Search for the cell housing the specified text and yield its (X, Y) center coordinate. 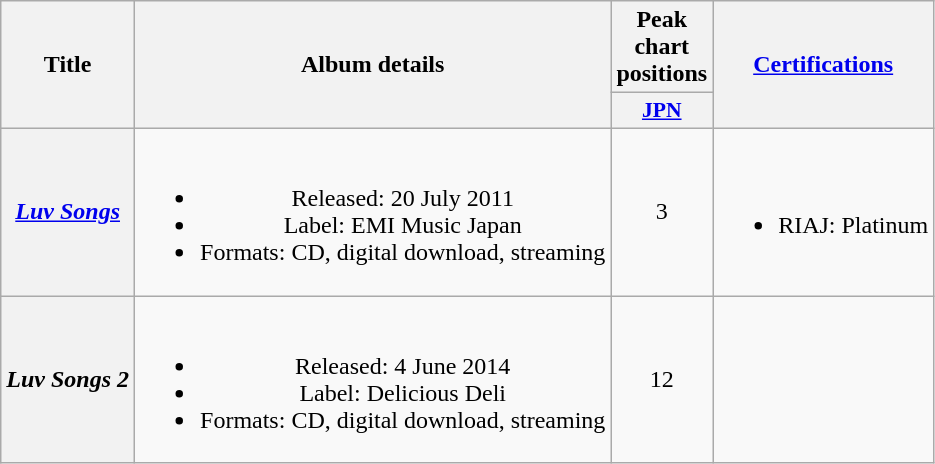
3 (662, 212)
Luv Songs (68, 212)
RIAJ: Platinum (824, 212)
Title (68, 65)
Album details (373, 65)
Peak chart positions (662, 47)
12 (662, 380)
Released: 4 June 2014Label: Delicious DeliFormats: CD, digital download, streaming (373, 380)
JPN (662, 111)
Released: 20 July 2011Label: EMI Music JapanFormats: CD, digital download, streaming (373, 212)
Certifications (824, 65)
Luv Songs 2 (68, 380)
